Determine the [x, y] coordinate at the center of the cell enclosing the given text.  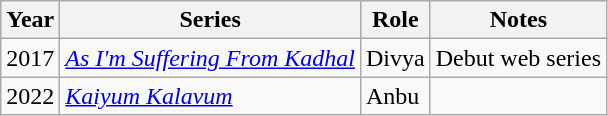
Notes [518, 20]
As I'm Suffering From Kadhal [210, 58]
Kaiyum Kalavum [210, 96]
2022 [30, 96]
Debut web series [518, 58]
Year [30, 20]
Divya [395, 58]
Series [210, 20]
Anbu [395, 96]
Role [395, 20]
2017 [30, 58]
